Find where the given text appears and provide that cell's center as (X, Y) coordinate. 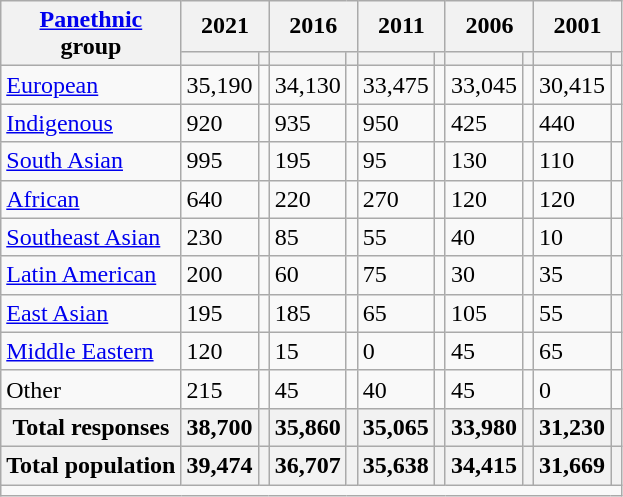
33,045 (484, 85)
31,669 (572, 465)
920 (220, 123)
31,230 (572, 427)
935 (308, 123)
130 (484, 161)
95 (396, 161)
Panethnicgroup (91, 34)
35,065 (396, 427)
440 (572, 123)
425 (484, 123)
185 (308, 313)
East Asian (91, 313)
950 (396, 123)
38,700 (220, 427)
200 (220, 275)
105 (484, 313)
85 (308, 237)
35,638 (396, 465)
34,130 (308, 85)
35 (572, 275)
75 (396, 275)
60 (308, 275)
Southeast Asian (91, 237)
33,980 (484, 427)
640 (220, 199)
33,475 (396, 85)
2021 (225, 26)
36,707 (308, 465)
South Asian (91, 161)
39,474 (220, 465)
35,190 (220, 85)
215 (220, 389)
15 (308, 351)
35,860 (308, 427)
2001 (578, 26)
995 (220, 161)
30,415 (572, 85)
270 (396, 199)
European (91, 85)
Latin American (91, 275)
Indigenous (91, 123)
Middle Eastern (91, 351)
34,415 (484, 465)
2016 (313, 26)
2011 (401, 26)
110 (572, 161)
Total responses (91, 427)
2006 (489, 26)
30 (484, 275)
Total population (91, 465)
220 (308, 199)
Other (91, 389)
African (91, 199)
230 (220, 237)
10 (572, 237)
